For the text-containing cell, return its midpoint in (x, y) coordinate format. 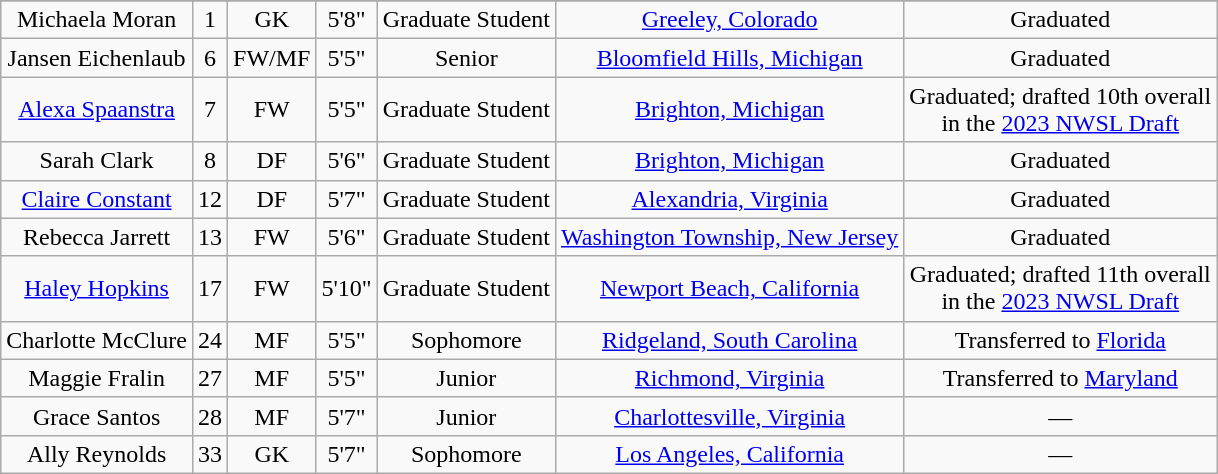
33 (210, 454)
Charlotte McClure (97, 340)
Haley Hopkins (97, 288)
28 (210, 416)
Newport Beach, California (729, 288)
17 (210, 288)
6 (210, 58)
Richmond, Virginia (729, 378)
Maggie Fralin (97, 378)
5'10" (346, 288)
Los Angeles, California (729, 454)
Graduated; drafted 10th overallin the 2023 NWSL Draft (1060, 110)
Michaela Moran (97, 20)
Senior (466, 58)
Transferred to Florida (1060, 340)
Jansen Eichenlaub (97, 58)
Grace Santos (97, 416)
Sarah Clark (97, 161)
Greeley, Colorado (729, 20)
Washington Township, New Jersey (729, 237)
FW/MF (272, 58)
1 (210, 20)
Charlottesville, Virginia (729, 416)
Graduated; drafted 11th overallin the 2023 NWSL Draft (1060, 288)
13 (210, 237)
Alexandria, Virginia (729, 199)
Alexa Spaanstra (97, 110)
24 (210, 340)
7 (210, 110)
5'8" (346, 20)
Ally Reynolds (97, 454)
Transferred to Maryland (1060, 378)
8 (210, 161)
27 (210, 378)
12 (210, 199)
Claire Constant (97, 199)
Ridgeland, South Carolina (729, 340)
Bloomfield Hills, Michigan (729, 58)
Rebecca Jarrett (97, 237)
